Determine the [x, y] coordinate at the center of the cell enclosing the given text.  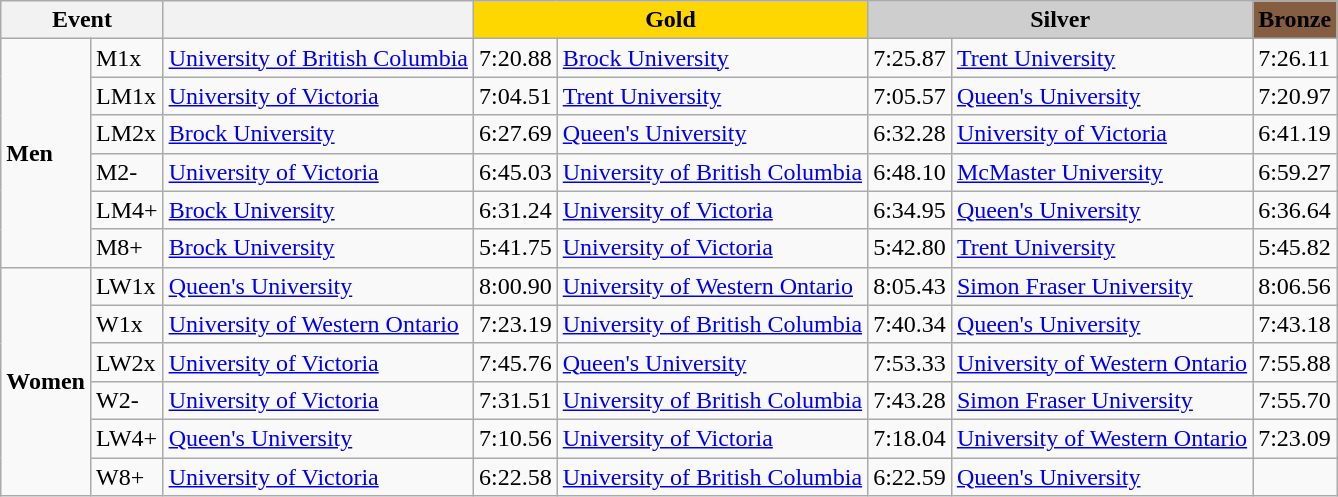
7:20.97 [1295, 96]
Women [46, 381]
6:32.28 [910, 134]
LW4+ [126, 438]
7:43.18 [1295, 324]
6:41.19 [1295, 134]
6:36.64 [1295, 210]
W8+ [126, 477]
7:43.28 [910, 400]
LM2x [126, 134]
M2- [126, 172]
7:10.56 [515, 438]
5:41.75 [515, 248]
7:45.76 [515, 362]
7:55.88 [1295, 362]
7:05.57 [910, 96]
7:20.88 [515, 58]
6:22.59 [910, 477]
LM4+ [126, 210]
LW2x [126, 362]
Silver [1060, 20]
7:04.51 [515, 96]
7:26.11 [1295, 58]
7:53.33 [910, 362]
LW1x [126, 286]
6:59.27 [1295, 172]
6:34.95 [910, 210]
6:22.58 [515, 477]
7:23.09 [1295, 438]
LM1x [126, 96]
7:55.70 [1295, 400]
Men [46, 153]
6:45.03 [515, 172]
5:42.80 [910, 248]
M8+ [126, 248]
Gold [670, 20]
7:23.19 [515, 324]
W1x [126, 324]
McMaster University [1102, 172]
8:06.56 [1295, 286]
7:18.04 [910, 438]
5:45.82 [1295, 248]
7:31.51 [515, 400]
Bronze [1295, 20]
7:25.87 [910, 58]
6:48.10 [910, 172]
6:31.24 [515, 210]
8:00.90 [515, 286]
6:27.69 [515, 134]
W2- [126, 400]
7:40.34 [910, 324]
M1x [126, 58]
8:05.43 [910, 286]
Event [82, 20]
